From the cell containing the given text, extract its center point as (X, Y) coordinate. 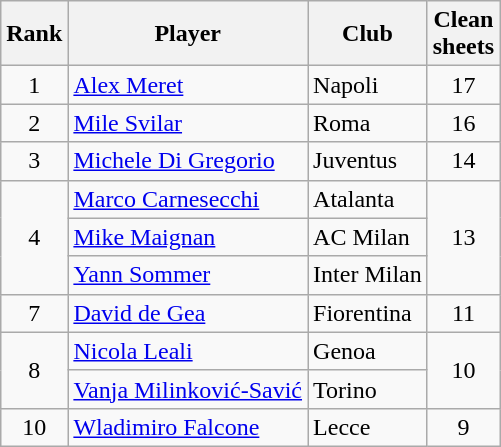
Juventus (368, 161)
Nicola Leali (188, 351)
Lecce (368, 427)
Club (368, 34)
3 (34, 161)
17 (463, 85)
8 (34, 370)
Vanja Milinković-Savić (188, 389)
1 (34, 85)
16 (463, 123)
Atalanta (368, 199)
2 (34, 123)
Fiorentina (368, 313)
13 (463, 237)
Inter Milan (368, 275)
Mike Maignan (188, 237)
Torino (368, 389)
Michele Di Gregorio (188, 161)
14 (463, 161)
Marco Carnesecchi (188, 199)
Roma (368, 123)
Alex Meret (188, 85)
4 (34, 237)
11 (463, 313)
7 (34, 313)
9 (463, 427)
Wladimiro Falcone (188, 427)
Genoa (368, 351)
Yann Sommer (188, 275)
AC Milan (368, 237)
Mile Svilar (188, 123)
Cleansheets (463, 34)
David de Gea (188, 313)
Rank (34, 34)
Napoli (368, 85)
Player (188, 34)
